Pinpoint the cell where the given text exists, returning its (X, Y) midpoint coordinate. 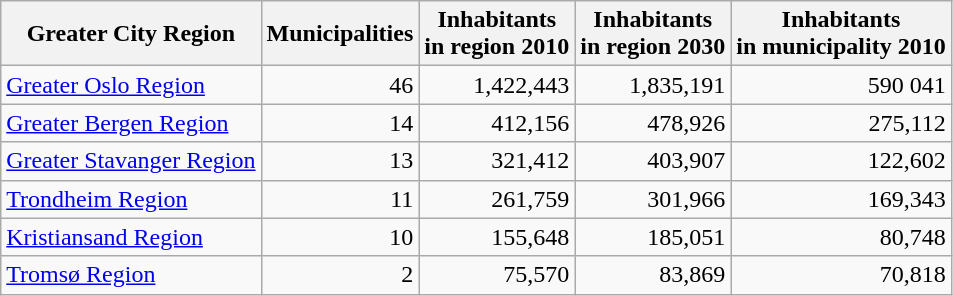
261,759 (497, 199)
590 041 (841, 85)
83,869 (653, 275)
412,156 (497, 123)
75,570 (497, 275)
301,966 (653, 199)
Inhabitantsin region 2010 (497, 34)
1,422,443 (497, 85)
321,412 (497, 161)
14 (340, 123)
46 (340, 85)
155,648 (497, 237)
403,907 (653, 161)
Tromsø Region (131, 275)
70,818 (841, 275)
Greater Stavanger Region (131, 161)
10 (340, 237)
Greater Oslo Region (131, 85)
Inhabitantsin municipality 2010 (841, 34)
Inhabitantsin region 2030 (653, 34)
Greater City Region (131, 34)
122,602 (841, 161)
275,112 (841, 123)
Greater Bergen Region (131, 123)
185,051 (653, 237)
11 (340, 199)
13 (340, 161)
Kristiansand Region (131, 237)
Trondheim Region (131, 199)
1,835,191 (653, 85)
2 (340, 275)
169,343 (841, 199)
Municipalities (340, 34)
80,748 (841, 237)
478,926 (653, 123)
